Extract the (x, y) coordinate from the center of the cell holding the provided text.  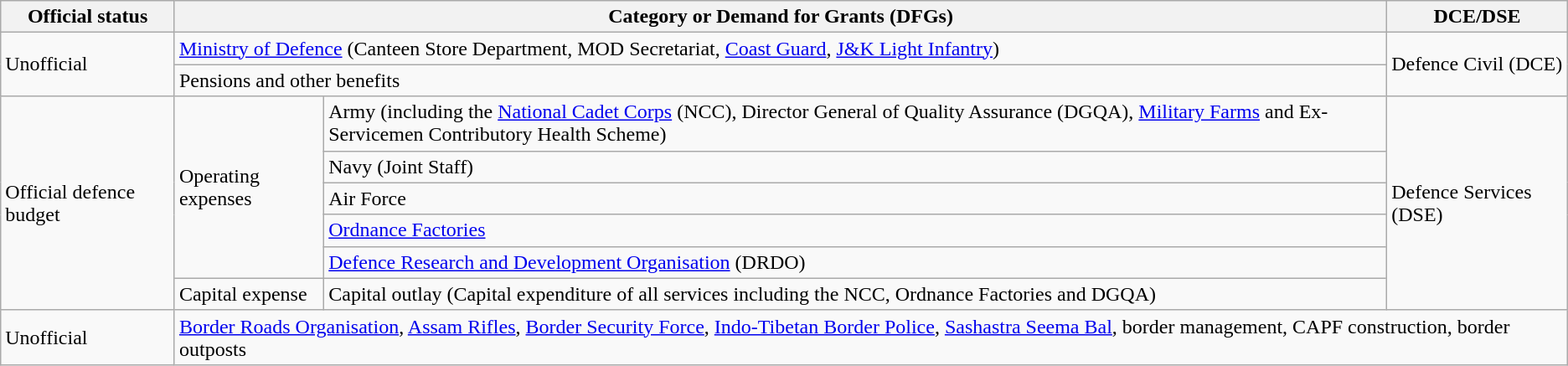
Ministry of Defence (Canteen Store Department, MOD Secretariat, Coast Guard, J&K Light Infantry) (781, 49)
Official defence budget (88, 203)
Defence Research and Development Organisation (DRDO) (856, 262)
Ordnance Factories (856, 230)
Defence Civil (DCE) (1478, 64)
Category or Demand for Grants (DFGs) (781, 17)
Pensions and other benefits (781, 80)
Capital expense (249, 294)
Operating expenses (249, 188)
Air Force (856, 198)
Capital outlay (Capital expenditure of all services including the NCC, Ordnance Factories and DGQA) (856, 294)
DCE/DSE (1478, 17)
Defence Services (DSE) (1478, 203)
Navy (Joint Staff) (856, 167)
Official status (88, 17)
